From the cell containing the given text, extract its center point as (X, Y) coordinate. 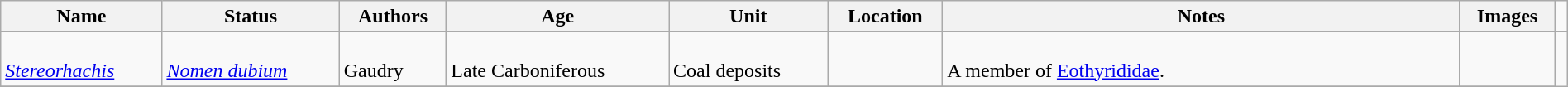
Late Carboniferous (557, 60)
Authors (393, 17)
Location (885, 17)
Images (1507, 17)
Nomen dubium (251, 60)
Stereorhachis (81, 60)
Age (557, 17)
Status (251, 17)
Gaudry (393, 60)
Unit (748, 17)
Coal deposits (748, 60)
A member of Eothyrididae. (1201, 60)
Notes (1201, 17)
Name (81, 17)
